Find where the given text appears and provide that cell's center as [x, y] coordinate. 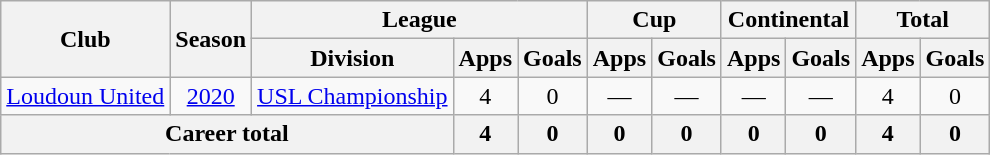
Loudoun United [86, 96]
Club [86, 39]
League [420, 20]
2020 [211, 96]
Total [923, 20]
Continental [788, 20]
USL Championship [353, 96]
Career total [227, 134]
Cup [654, 20]
Division [353, 58]
Season [211, 39]
